Identify which cell holds the provided text, then report its [X, Y] central coordinate. 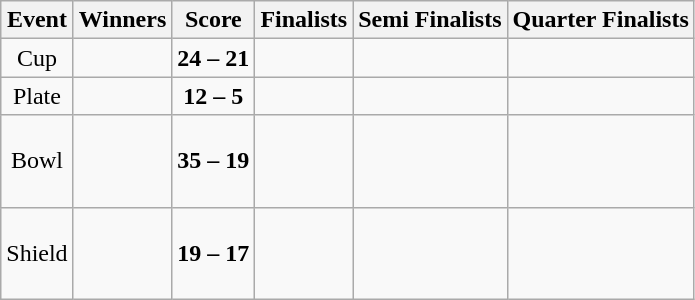
Score [214, 20]
Quarter Finalists [600, 20]
Cup [37, 58]
Plate [37, 96]
Semi Finalists [430, 20]
19 – 17 [214, 253]
12 – 5 [214, 96]
35 – 19 [214, 161]
Bowl [37, 161]
Finalists [304, 20]
24 – 21 [214, 58]
Winners [122, 20]
Event [37, 20]
Shield [37, 253]
